Return (X, Y) of the center of cell containing provided text 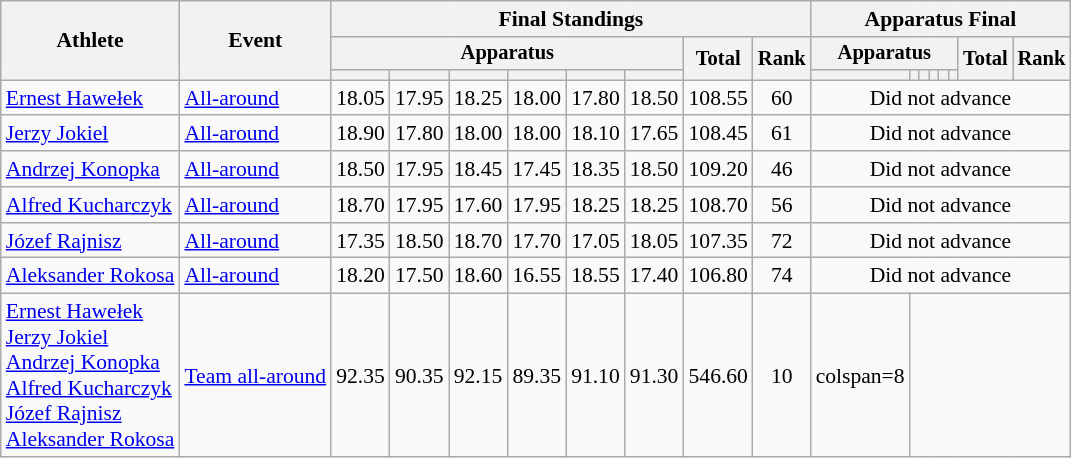
89.35 (536, 376)
92.15 (478, 376)
Alfred Kucharczyk (90, 205)
colspan=8 (860, 376)
109.20 (718, 169)
Ernest Hawełek (90, 98)
Jerzy Jokiel (90, 134)
Andrzej Konopka (90, 169)
17.40 (654, 276)
17.45 (536, 169)
Team all-around (255, 376)
74 (782, 276)
Event (255, 40)
17.70 (536, 241)
91.10 (596, 376)
92.35 (360, 376)
108.45 (718, 134)
72 (782, 241)
10 (782, 376)
17.35 (360, 241)
60 (782, 98)
17.50 (420, 276)
18.60 (478, 276)
18.10 (596, 134)
56 (782, 205)
18.45 (478, 169)
108.70 (718, 205)
61 (782, 134)
107.35 (718, 241)
18.35 (596, 169)
16.55 (536, 276)
17.05 (596, 241)
Józef Rajnisz (90, 241)
Athlete (90, 40)
546.60 (718, 376)
Aleksander Rokosa (90, 276)
18.20 (360, 276)
18.55 (596, 276)
Ernest HawełekJerzy JokielAndrzej KonopkaAlfred KucharczykJózef RajniszAleksander Rokosa (90, 376)
18.90 (360, 134)
46 (782, 169)
17.60 (478, 205)
90.35 (420, 376)
Apparatus Final (941, 19)
Final Standings (570, 19)
91.30 (654, 376)
106.80 (718, 276)
108.55 (718, 98)
17.65 (654, 134)
